Return (X, Y) of the center of cell containing provided text 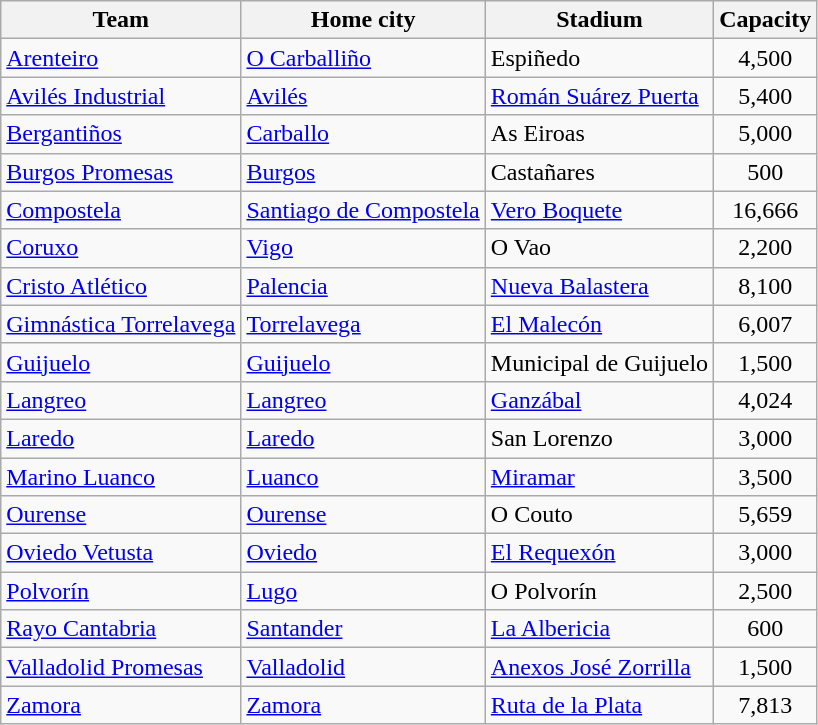
Avilés (363, 96)
500 (766, 172)
El Requexón (599, 553)
Team (121, 20)
Torrelavega (363, 324)
Marino Luanco (121, 477)
Oviedo (363, 553)
Burgos (363, 172)
2,500 (766, 591)
Polvorín (121, 591)
El Malecón (599, 324)
O Couto (599, 515)
Santiago de Compostela (363, 210)
O Polvorín (599, 591)
Bergantiños (121, 134)
7,813 (766, 705)
2,200 (766, 248)
Capacity (766, 20)
Municipal de Guijuelo (599, 362)
Ganzábal (599, 400)
O Carballiño (363, 58)
Coruxo (121, 248)
Castañares (599, 172)
Miramar (599, 477)
Espiñedo (599, 58)
Luanco (363, 477)
Rayo Cantabria (121, 629)
Ruta de la Plata (599, 705)
Avilés Industrial (121, 96)
Palencia (363, 286)
Compostela (121, 210)
Burgos Promesas (121, 172)
Vero Boquete (599, 210)
Anexos José Zorrilla (599, 667)
5,400 (766, 96)
Home city (363, 20)
Carballo (363, 134)
Oviedo Vetusta (121, 553)
16,666 (766, 210)
6,007 (766, 324)
Vigo (363, 248)
O Vao (599, 248)
3,500 (766, 477)
Lugo (363, 591)
600 (766, 629)
4,024 (766, 400)
Arenteiro (121, 58)
As Eiroas (599, 134)
Gimnástica Torrelavega (121, 324)
5,000 (766, 134)
4,500 (766, 58)
Santander (363, 629)
La Albericia (599, 629)
Stadium (599, 20)
Valladolid (363, 667)
Cristo Atlético (121, 286)
8,100 (766, 286)
Valladolid Promesas (121, 667)
Román Suárez Puerta (599, 96)
Nueva Balastera (599, 286)
5,659 (766, 515)
San Lorenzo (599, 438)
